Find where the given text appears and provide that cell's center as [X, Y] coordinate. 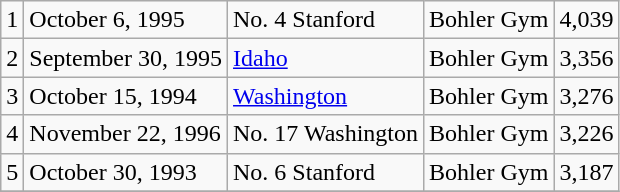
No. 17 Washington [326, 134]
3,226 [586, 134]
3,187 [586, 172]
October 30, 1993 [126, 172]
Idaho [326, 58]
November 22, 1996 [126, 134]
3,276 [586, 96]
September 30, 1995 [126, 58]
Washington [326, 96]
October 6, 1995 [126, 20]
No. 4 Stanford [326, 20]
4,039 [586, 20]
2 [12, 58]
1 [12, 20]
October 15, 1994 [126, 96]
No. 6 Stanford [326, 172]
5 [12, 172]
3,356 [586, 58]
4 [12, 134]
3 [12, 96]
